Return [X, Y] of the center of cell containing provided text 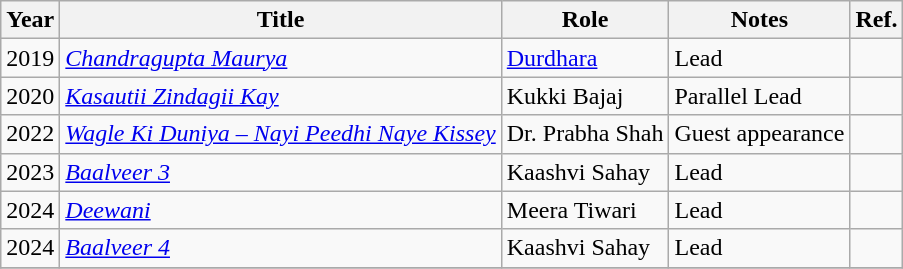
2022 [30, 134]
Dr. Prabha Shah [585, 134]
Baalveer 3 [280, 172]
Title [280, 20]
Notes [760, 20]
Parallel Lead [760, 96]
Wagle Ki Duniya – Nayi Peedhi Naye Kissey [280, 134]
Role [585, 20]
Kasautii Zindagii Kay [280, 96]
Guest appearance [760, 134]
Chandragupta Maurya [280, 58]
2020 [30, 96]
Baalveer 4 [280, 248]
Deewani [280, 210]
Kukki Bajaj [585, 96]
Year [30, 20]
Durdhara [585, 58]
2023 [30, 172]
Meera Tiwari [585, 210]
2019 [30, 58]
Ref. [876, 20]
